Output the [X, Y] coordinate of the center of the cell containing the given text.  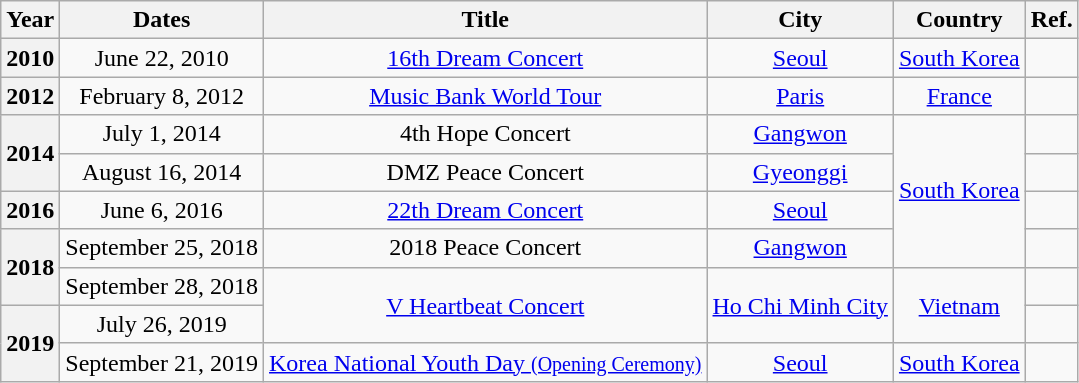
DMZ Peace Concert [486, 172]
August 16, 2014 [162, 172]
Ho Chi Minh City [800, 305]
Gyeonggi [800, 172]
June 22, 2010 [162, 58]
22th Dream Concert [486, 210]
Korea National Youth Day (Opening Ceremony) [486, 362]
September 21, 2019 [162, 362]
September 28, 2018 [162, 286]
February 8, 2012 [162, 96]
Title [486, 20]
July 1, 2014 [162, 134]
Ref. [1052, 20]
Vietnam [959, 305]
Paris [800, 96]
Dates [162, 20]
France [959, 96]
2018 Peace Concert [486, 248]
2014 [30, 153]
June 6, 2016 [162, 210]
2018 [30, 267]
4th Hope Concert [486, 134]
2016 [30, 210]
2010 [30, 58]
Music Bank World Tour [486, 96]
V Heartbeat Concert [486, 305]
September 25, 2018 [162, 248]
2012 [30, 96]
2019 [30, 343]
Country [959, 20]
16th Dream Concert [486, 58]
City [800, 20]
July 26, 2019 [162, 324]
Year [30, 20]
